Output the [X, Y] coordinate of the center of the cell containing the given text.  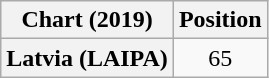
Latvia (LAIPA) [88, 58]
Chart (2019) [88, 20]
Position [220, 20]
65 [220, 58]
